Extract the (X, Y) coordinate from the center of the cell holding the provided text.  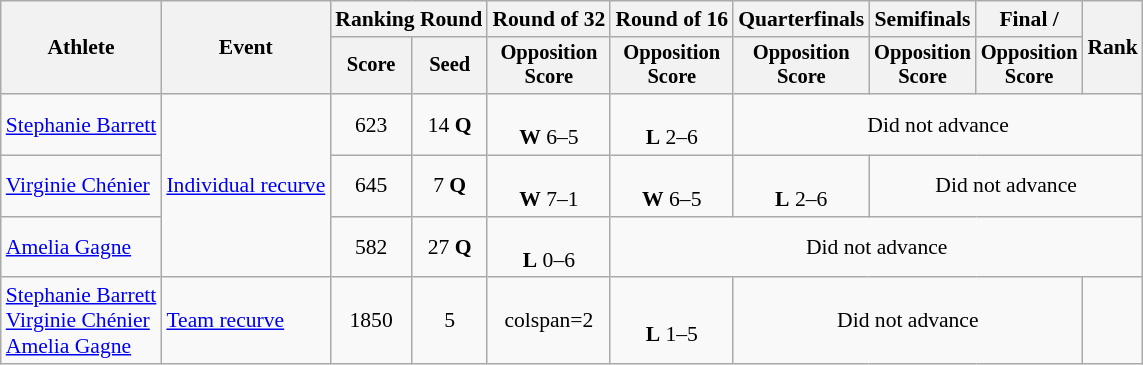
645 (371, 186)
Event (246, 48)
Team recurve (246, 322)
7 Q (450, 186)
Seed (450, 66)
Final / (1030, 19)
Score (371, 66)
Rank (1112, 48)
623 (371, 124)
Individual recurve (246, 186)
L 0–6 (548, 248)
Athlete (82, 48)
Amelia Gagne (82, 248)
Round of 32 (548, 19)
colspan=2 (548, 322)
14 Q (450, 124)
Round of 16 (672, 19)
Quarterfinals (801, 19)
L 1–5 (672, 322)
Stephanie BarrettVirginie ChénierAmelia Gagne (82, 322)
Stephanie Barrett (82, 124)
Virginie Chénier (82, 186)
Semifinals (922, 19)
1850 (371, 322)
Ranking Round (408, 19)
582 (371, 248)
27 Q (450, 248)
W 7–1 (548, 186)
5 (450, 322)
